Capture the cell that displays the provided text and extract its [x, y] central coordinate. 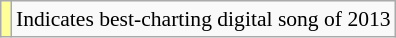
Indicates best-charting digital song of 2013 [204, 19]
